Extract the (x, y) coordinate from the center of the cell holding the provided text.  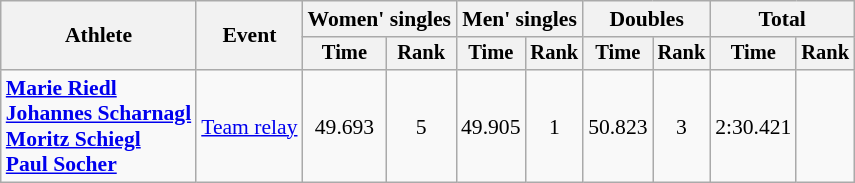
Marie RiedlJohannes ScharnaglMoritz SchieglPaul Socher (98, 126)
Total (782, 19)
1 (554, 126)
Athlete (98, 36)
Team relay (249, 126)
Women' singles (380, 19)
Men' singles (520, 19)
50.823 (618, 126)
Event (249, 36)
Doubles (646, 19)
2:30.421 (753, 126)
5 (421, 126)
49.693 (345, 126)
3 (682, 126)
49.905 (490, 126)
